Search for the cell housing the specified text and yield its [x, y] center coordinate. 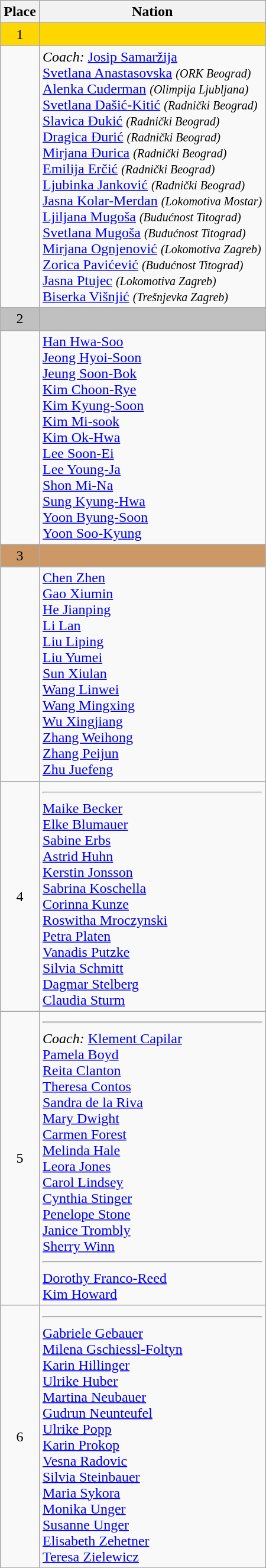
4 [20, 896]
Nation [152, 12]
2 [20, 319]
Place [20, 12]
6 [20, 1437]
1 [20, 34]
Chen ZhenGao Xiumin He JianpingLi LanLiu LipingLiu YumeiSun XiulanWang LinweiWang MingxingWu XingjiangZhang WeihongZhang PeijunZhu Juefeng [152, 674]
5 [20, 1159]
3 [20, 556]
